Detect which cell encompasses the target text, then output its [x, y] center coordinate. 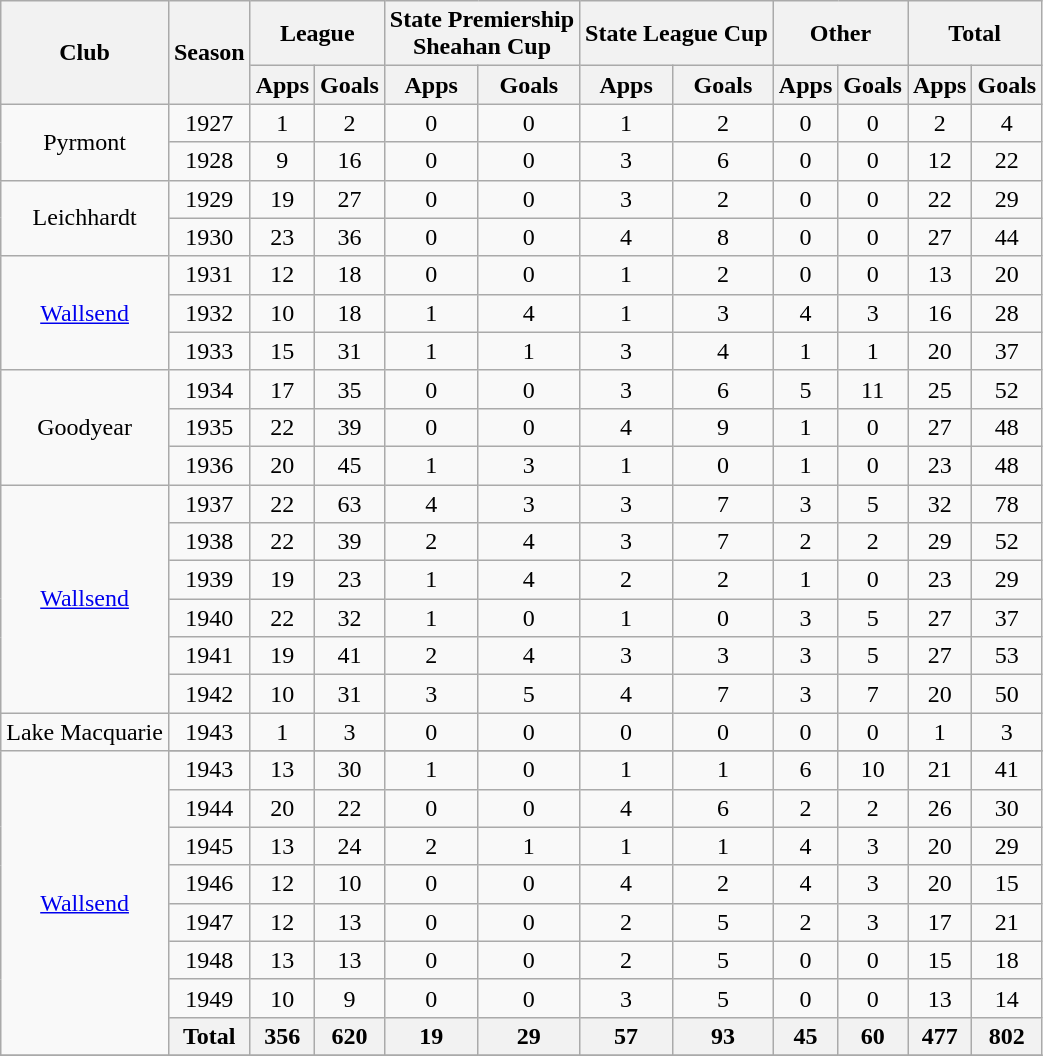
53 [1007, 656]
26 [940, 808]
League [317, 34]
24 [350, 846]
620 [350, 1036]
1938 [209, 542]
1947 [209, 922]
57 [626, 1036]
11 [873, 389]
1930 [209, 237]
1933 [209, 351]
1948 [209, 960]
1931 [209, 275]
Other [840, 34]
60 [873, 1036]
1949 [209, 998]
477 [940, 1036]
1929 [209, 199]
28 [1007, 313]
1937 [209, 503]
State PremiershipSheahan Cup [482, 34]
93 [724, 1036]
1942 [209, 694]
14 [1007, 998]
1928 [209, 161]
1946 [209, 884]
Lake Macquarie [85, 732]
1940 [209, 618]
1939 [209, 580]
356 [282, 1036]
1927 [209, 123]
78 [1007, 503]
1934 [209, 389]
1941 [209, 656]
1936 [209, 465]
8 [724, 237]
1935 [209, 427]
50 [1007, 694]
25 [940, 389]
Pyrmont [85, 142]
35 [350, 389]
Leichhardt [85, 218]
44 [1007, 237]
1945 [209, 846]
1944 [209, 808]
Season [209, 52]
State League Cup [677, 34]
Goodyear [85, 427]
36 [350, 237]
1932 [209, 313]
Club [85, 52]
63 [350, 503]
802 [1007, 1036]
